Determine the (X, Y) coordinate at the center of the cell enclosing the given text.  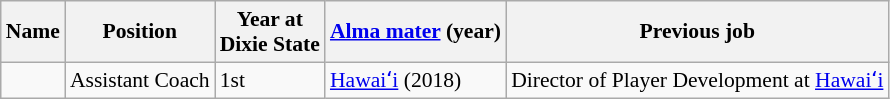
Director of Player Development at Hawaiʻi (697, 80)
Position (140, 32)
Hawaiʻi (2018) (416, 80)
Alma mater (year) (416, 32)
Previous job (697, 32)
1st (270, 80)
Year atDixie State (270, 32)
Name (33, 32)
Assistant Coach (140, 80)
